Extract the [X, Y] coordinate from the center of the cell holding the provided text.  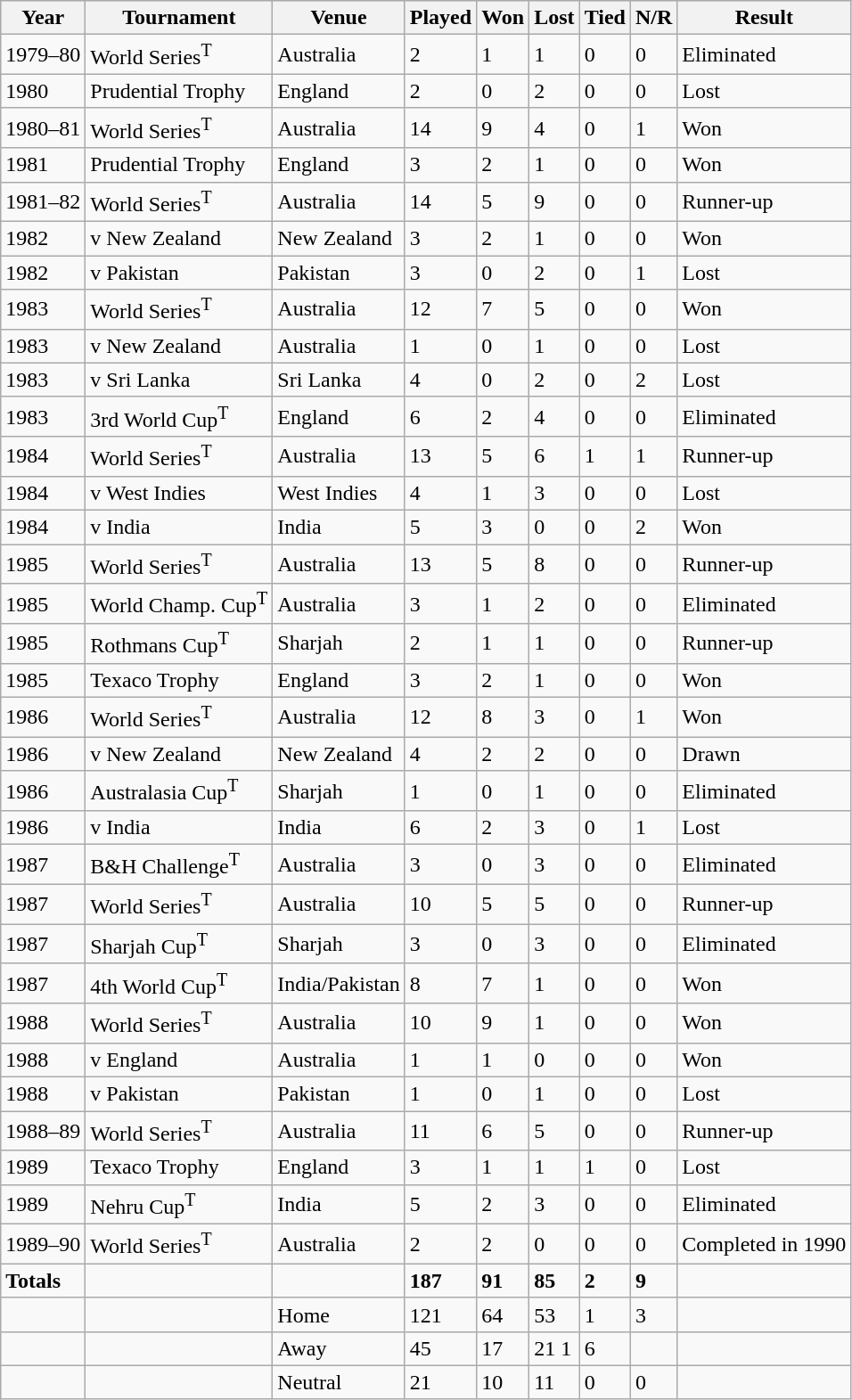
Sharjah CupT [179, 945]
Venue [339, 18]
Year [43, 18]
4th World CupT [179, 984]
N/R [653, 18]
3rd World CupT [179, 417]
B&H ChallengeT [179, 864]
64 [503, 1314]
53 [554, 1314]
1981 [43, 165]
1980 [43, 91]
121 [440, 1314]
Drawn [765, 754]
1989–90 [43, 1244]
Rothmans CupT [179, 643]
45 [440, 1348]
Away [339, 1348]
Tournament [179, 18]
21 [440, 1382]
Totals [43, 1281]
187 [440, 1281]
Australasia CupT [179, 791]
v Sri Lanka [179, 380]
Played [440, 18]
1988–89 [43, 1130]
Nehru CupT [179, 1205]
1980–81 [43, 128]
World Champ. CupT [179, 604]
v England [179, 1060]
Neutral [339, 1382]
91 [503, 1281]
Completed in 1990 [765, 1244]
v West Indies [179, 494]
Result [765, 18]
Home [339, 1314]
85 [554, 1281]
Tied [604, 18]
India/Pakistan [339, 984]
West Indies [339, 494]
1981–82 [43, 201]
21 1 [554, 1348]
Sri Lanka [339, 380]
17 [503, 1348]
1979–80 [43, 55]
